Return the [x, y] coordinate for the center point of the cell that contains the specified text.  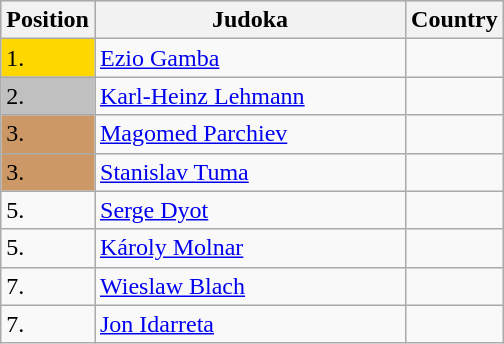
Jon Idarreta [250, 324]
2. [48, 96]
Wieslaw Blach [250, 286]
Stanislav Tuma [250, 172]
Serge Dyot [250, 210]
Judoka [250, 20]
Karl-Heinz Lehmann [250, 96]
Ezio Gamba [250, 58]
Country [455, 20]
1. [48, 58]
Károly Molnar [250, 248]
Position [48, 20]
Magomed Parchiev [250, 134]
